Determine the [x, y] coordinate at the center of the cell enclosing the given text.  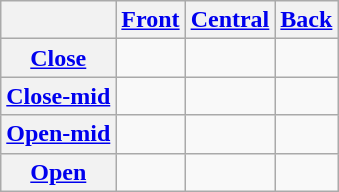
Open [58, 172]
Close-mid [58, 96]
Back [306, 20]
Central [230, 20]
Close [58, 58]
Front [150, 20]
Open-mid [58, 134]
